Determine the (X, Y) coordinate at the center of the cell enclosing the given text.  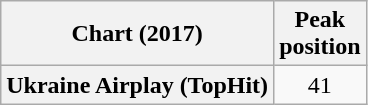
Ukraine Airplay (TopHit) (138, 85)
Peakposition (320, 34)
41 (320, 85)
Chart (2017) (138, 34)
